Provide the (x, y) coordinate of the cell's center where the given text is located.  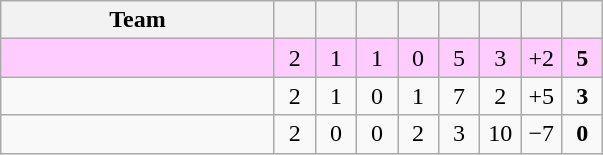
10 (500, 134)
+2 (542, 58)
+5 (542, 96)
Team (138, 20)
−7 (542, 134)
7 (460, 96)
